Output the (X, Y) coordinate of the center of the cell containing the given text.  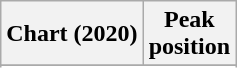
Peakposition (189, 34)
Chart (2020) (72, 34)
